Detect which cell encompasses the target text, then output its [x, y] center coordinate. 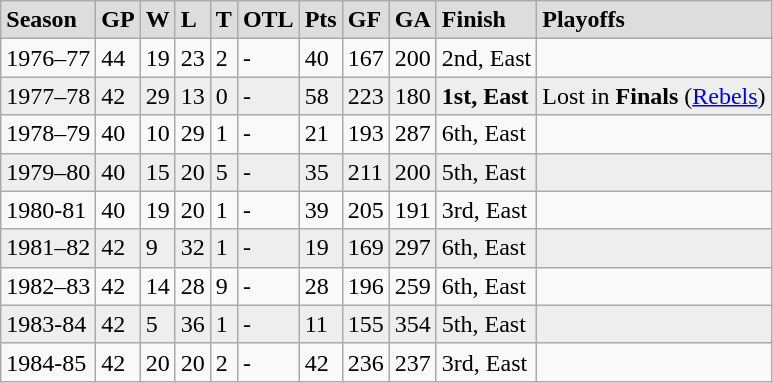
44 [118, 58]
211 [366, 172]
14 [158, 286]
23 [192, 58]
223 [366, 96]
1984-85 [48, 362]
1978–79 [48, 134]
L [192, 20]
237 [412, 362]
1977–78 [48, 96]
1st, East [486, 96]
GP [118, 20]
10 [158, 134]
32 [192, 248]
Playoffs [654, 20]
155 [366, 324]
GA [412, 20]
36 [192, 324]
58 [320, 96]
180 [412, 96]
Lost in Finals (Rebels) [654, 96]
259 [412, 286]
1979–80 [48, 172]
354 [412, 324]
35 [320, 172]
0 [224, 96]
11 [320, 324]
Pts [320, 20]
OTL [268, 20]
193 [366, 134]
Season [48, 20]
39 [320, 210]
T [224, 20]
2nd, East [486, 58]
1980-81 [48, 210]
W [158, 20]
297 [412, 248]
Finish [486, 20]
GF [366, 20]
1976–77 [48, 58]
236 [366, 362]
13 [192, 96]
167 [366, 58]
196 [366, 286]
169 [366, 248]
1982–83 [48, 286]
287 [412, 134]
15 [158, 172]
1983-84 [48, 324]
205 [366, 210]
21 [320, 134]
191 [412, 210]
1981–82 [48, 248]
